Identify which cell holds the provided text, then report its [x, y] central coordinate. 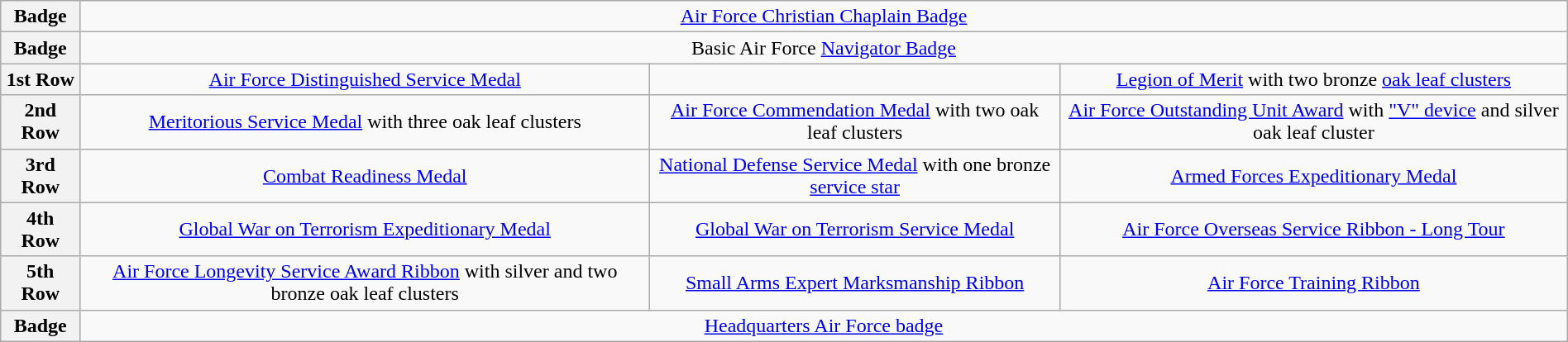
Air Force Commendation Medal with two oak leaf clusters [855, 122]
Headquarters Air Force badge [824, 325]
3rd Row [41, 175]
Air Force Distinguished Service Medal [366, 79]
Armed Forces Expeditionary Medal [1314, 175]
Air Force Outstanding Unit Award with "V" device and silver oak leaf cluster [1314, 122]
Small Arms Expert Marksmanship Ribbon [855, 283]
2nd Row [41, 122]
Global War on Terrorism Expeditionary Medal [366, 230]
Air Force Longevity Service Award Ribbon with silver and two bronze oak leaf clusters [366, 283]
Air Force Overseas Service Ribbon - Long Tour [1314, 230]
Air Force Christian Chaplain Badge [824, 17]
5th Row [41, 283]
Air Force Training Ribbon [1314, 283]
Meritorious Service Medal with three oak leaf clusters [366, 122]
4th Row [41, 230]
Basic Air Force Navigator Badge [824, 48]
Legion of Merit with two bronze oak leaf clusters [1314, 79]
1st Row [41, 79]
Combat Readiness Medal [366, 175]
Global War on Terrorism Service Medal [855, 230]
National Defense Service Medal with one bronze service star [855, 175]
